Output the [X, Y] coordinate of the center of the cell containing the given text.  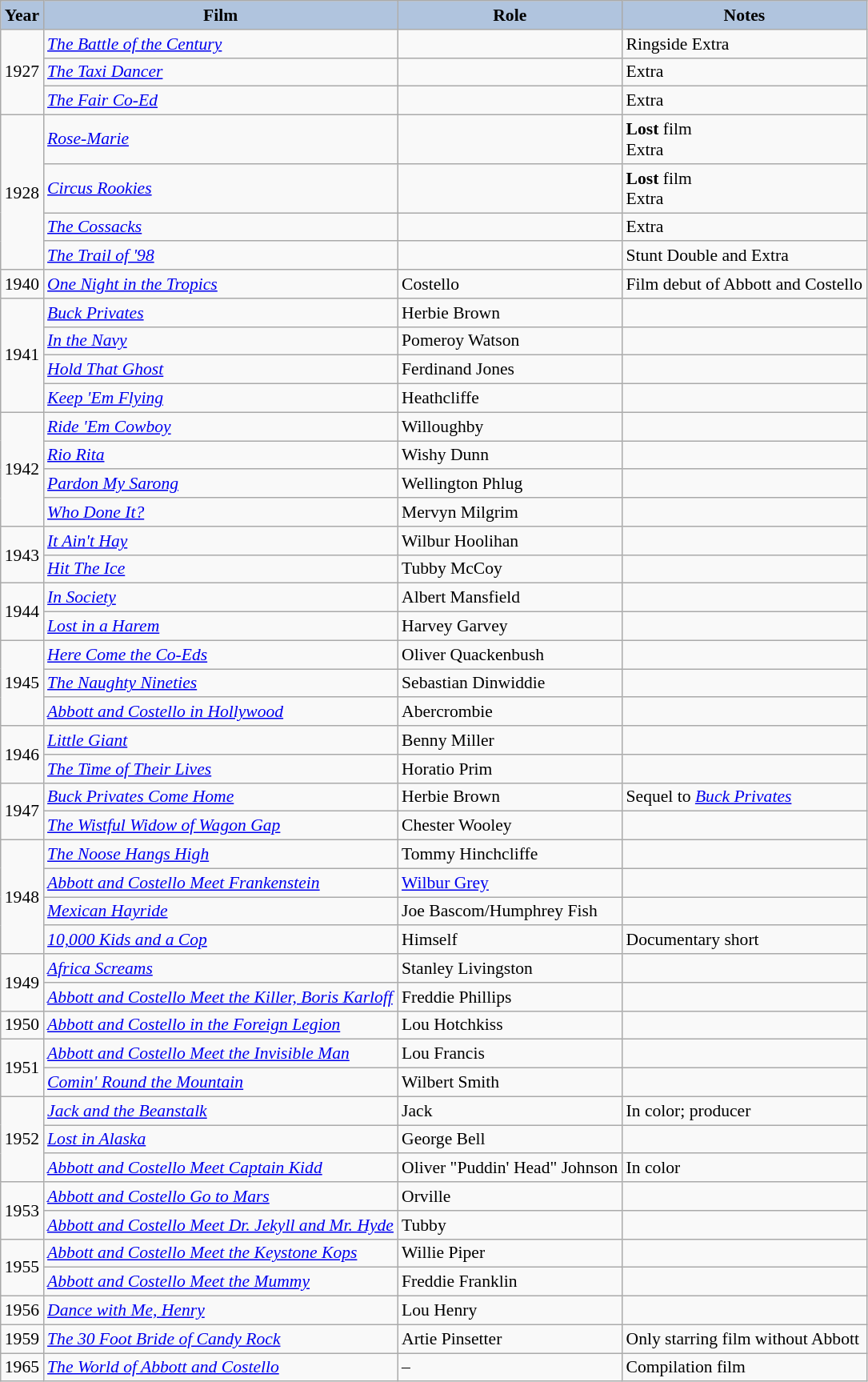
Pardon My Sarong [221, 484]
Albert Mansfield [510, 598]
Abbott and Costello Meet the Mummy [221, 1282]
Ringside Extra [744, 44]
The Naughty Nineties [221, 683]
Rio Rita [221, 455]
Here Come the Co-Eds [221, 655]
Tubby [510, 1225]
In color; producer [744, 1111]
Heathcliffe [510, 399]
Joe Bascom/Humphrey Fish [510, 911]
Wishy Dunn [510, 455]
Hold That Ghost [221, 370]
The Taxi Dancer [221, 72]
In Society [221, 598]
1949 [22, 983]
Hit The Ice [221, 569]
Film [221, 15]
Jack and the Beanstalk [221, 1111]
Only starring film without Abbott [744, 1339]
Lost in a Harem [221, 627]
Willie Piper [510, 1253]
Stanley Livingston [510, 968]
Abbott and Costello Meet the Keystone Kops [221, 1253]
It Ain't Hay [221, 541]
Mexican Hayride [221, 911]
Pomeroy Watson [510, 341]
Buck Privates [221, 313]
1946 [22, 754]
The Noose Hangs High [221, 855]
Oliver "Puddin' Head" Johnson [510, 1168]
1953 [22, 1210]
Ferdinand Jones [510, 370]
Africa Screams [221, 968]
1945 [22, 683]
Rose-Marie [221, 139]
Lou Francis [510, 1054]
The Time of Their Lives [221, 769]
George Bell [510, 1140]
Oliver Quackenbush [510, 655]
Artie Pinsetter [510, 1339]
Documentary short [744, 940]
Circus Rookies [221, 189]
1952 [22, 1140]
1951 [22, 1068]
Comin' Round the Mountain [221, 1083]
Sequel to Buck Privates [744, 797]
– [510, 1368]
Little Giant [221, 740]
Compilation film [744, 1368]
Buck Privates Come Home [221, 797]
Freddie Franklin [510, 1282]
Keep 'Em Flying [221, 399]
Who Done It? [221, 512]
10,000 Kids and a Cop [221, 940]
Wilbur Grey [510, 883]
The Trail of '98 [221, 256]
Freddie Phillips [510, 997]
1942 [22, 469]
Harvey Garvey [510, 627]
1943 [22, 555]
Lou Henry [510, 1311]
Chester Wooley [510, 826]
One Night in the Tropics [221, 284]
The Fair Co-Ed [221, 101]
In the Navy [221, 341]
The Cossacks [221, 227]
Abbott and Costello Meet the Invisible Man [221, 1054]
Sebastian Dinwiddie [510, 683]
Benny Miller [510, 740]
The World of Abbott and Costello [221, 1368]
Orville [510, 1196]
Stunt Double and Extra [744, 256]
Abbott and Costello Meet the Killer, Boris Karloff [221, 997]
1941 [22, 355]
Abbott and Costello in Hollywood [221, 712]
1956 [22, 1311]
The 30 Foot Bride of Candy Rock [221, 1339]
Abercrombie [510, 712]
Abbott and Costello Meet Frankenstein [221, 883]
Lou Hotchkiss [510, 1025]
1959 [22, 1339]
In color [744, 1168]
Tubby McCoy [510, 569]
Tommy Hinchcliffe [510, 855]
1927 [22, 72]
The Wistful Widow of Wagon Gap [221, 826]
1950 [22, 1025]
Dance with Me, Henry [221, 1311]
Notes [744, 15]
Jack [510, 1111]
Abbott and Costello Meet Dr. Jekyll and Mr. Hyde [221, 1225]
Ride 'Em Cowboy [221, 427]
1955 [22, 1268]
Wellington Phlug [510, 484]
Wilbert Smith [510, 1083]
1944 [22, 611]
Abbott and Costello in the Foreign Legion [221, 1025]
The Battle of the Century [221, 44]
Lost in Alaska [221, 1140]
Himself [510, 940]
Abbott and Costello Meet Captain Kidd [221, 1168]
1947 [22, 811]
1928 [22, 193]
Willoughby [510, 427]
1940 [22, 284]
Abbott and Costello Go to Mars [221, 1196]
Mervyn Milgrim [510, 512]
Film debut of Abbott and Costello [744, 284]
Year [22, 15]
Wilbur Hoolihan [510, 541]
Role [510, 15]
Costello [510, 284]
1965 [22, 1368]
Horatio Prim [510, 769]
1948 [22, 897]
